For the text-containing cell, return its midpoint in (x, y) coordinate format. 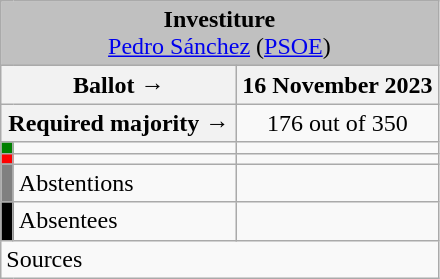
176 out of 350 (338, 123)
Required majority → (119, 123)
InvestiturePedro Sánchez (PSOE) (220, 34)
Absentees (125, 221)
Abstentions (125, 183)
Ballot → (119, 85)
Sources (220, 259)
16 November 2023 (338, 85)
